Extract the (X, Y) coordinate from the center of the cell holding the provided text.  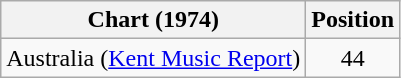
44 (353, 58)
Chart (1974) (154, 20)
Australia (Kent Music Report) (154, 58)
Position (353, 20)
